From the cell containing the given text, extract its center point as [X, Y] coordinate. 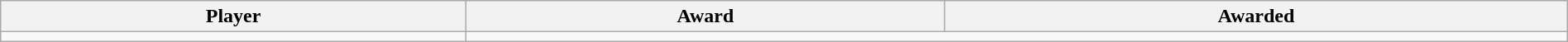
Awarded [1255, 16]
Award [705, 16]
Player [233, 16]
